Provide the (X, Y) coordinate of the cell's center where the given text is located.  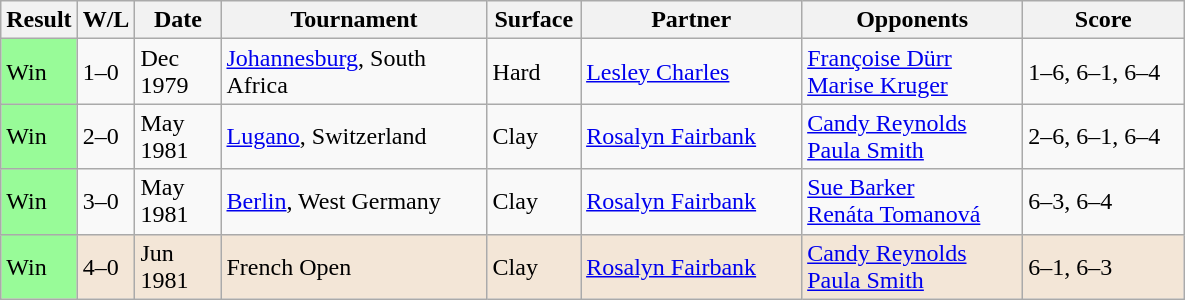
1–0 (106, 72)
Lesley Charles (692, 72)
1–6, 6–1, 6–4 (1104, 72)
Dec 1979 (178, 72)
Date (178, 20)
Result (39, 20)
Johannesburg, South Africa (354, 72)
French Open (354, 266)
Surface (534, 20)
Françoise Dürr Marise Kruger (912, 72)
Jun 1981 (178, 266)
3–0 (106, 202)
2–0 (106, 136)
2–6, 6–1, 6–4 (1104, 136)
Tournament (354, 20)
W/L (106, 20)
6–1, 6–3 (1104, 266)
Score (1104, 20)
Sue Barker Renáta Tomanová (912, 202)
4–0 (106, 266)
Partner (692, 20)
Lugano, Switzerland (354, 136)
Berlin, West Germany (354, 202)
Hard (534, 72)
6–3, 6–4 (1104, 202)
Opponents (912, 20)
